From the cell containing the given text, extract its center point as (X, Y) coordinate. 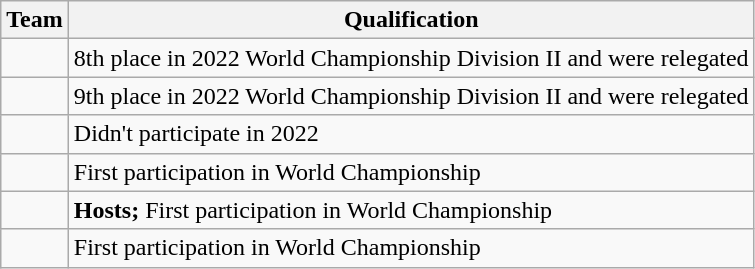
8th place in 2022 World Championship Division II and were relegated (411, 58)
Qualification (411, 20)
9th place in 2022 World Championship Division II and were relegated (411, 96)
Hosts; First participation in World Championship (411, 210)
Didn't participate in 2022 (411, 134)
Team (35, 20)
